Capture the cell that displays the provided text and extract its [x, y] central coordinate. 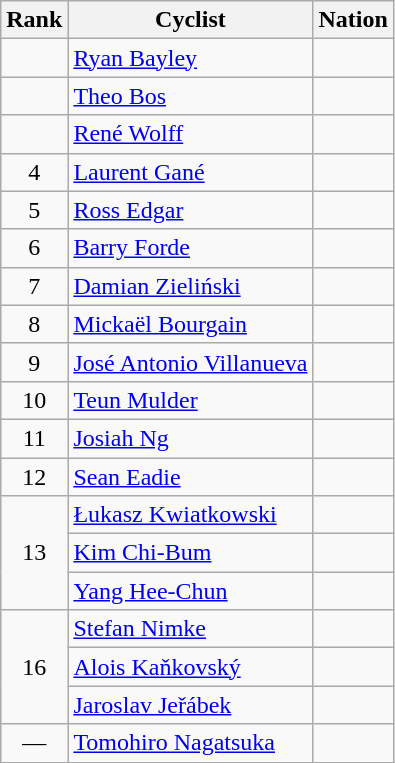
Cyclist [190, 20]
Tomohiro Nagatsuka [190, 743]
Theo Bos [190, 96]
Damian Zieliński [190, 286]
Laurent Gané [190, 172]
13 [34, 553]
Ryan Bayley [190, 58]
6 [34, 248]
Jaroslav Jeřábek [190, 705]
Stefan Nimke [190, 629]
10 [34, 400]
Yang Hee-Chun [190, 591]
12 [34, 477]
Josiah Ng [190, 438]
16 [34, 667]
Alois Kaňkovský [190, 667]
9 [34, 362]
4 [34, 172]
Kim Chi-Bum [190, 553]
Łukasz Kwiatkowski [190, 515]
Teun Mulder [190, 400]
José Antonio Villanueva [190, 362]
11 [34, 438]
Mickaël Bourgain [190, 324]
Rank [34, 20]
René Wolff [190, 134]
Sean Eadie [190, 477]
Ross Edgar [190, 210]
5 [34, 210]
Nation [353, 20]
— [34, 743]
Barry Forde [190, 248]
8 [34, 324]
7 [34, 286]
